Locate the cell with the specified text and output its [X, Y] center coordinate. 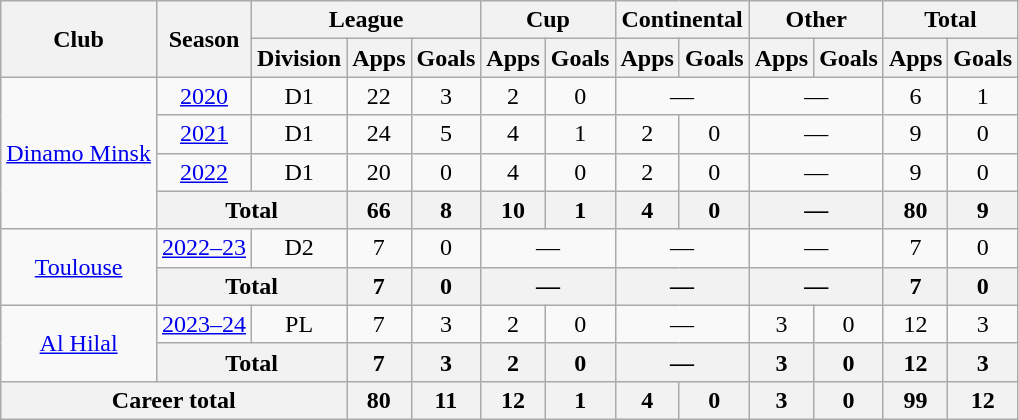
Cup [548, 20]
11 [446, 400]
2020 [204, 96]
Season [204, 39]
PL [300, 324]
Continental [682, 20]
2021 [204, 134]
Toulouse [79, 267]
Club [79, 39]
5 [446, 134]
Other [816, 20]
2022 [204, 172]
66 [379, 210]
2023–24 [204, 324]
League [366, 20]
10 [513, 210]
6 [915, 96]
Division [300, 58]
Career total [174, 400]
8 [446, 210]
Dinamo Minsk [79, 153]
2022–23 [204, 248]
22 [379, 96]
Al Hilal [79, 343]
D2 [300, 248]
20 [379, 172]
99 [915, 400]
24 [379, 134]
